Search for the cell housing the specified text and yield its (X, Y) center coordinate. 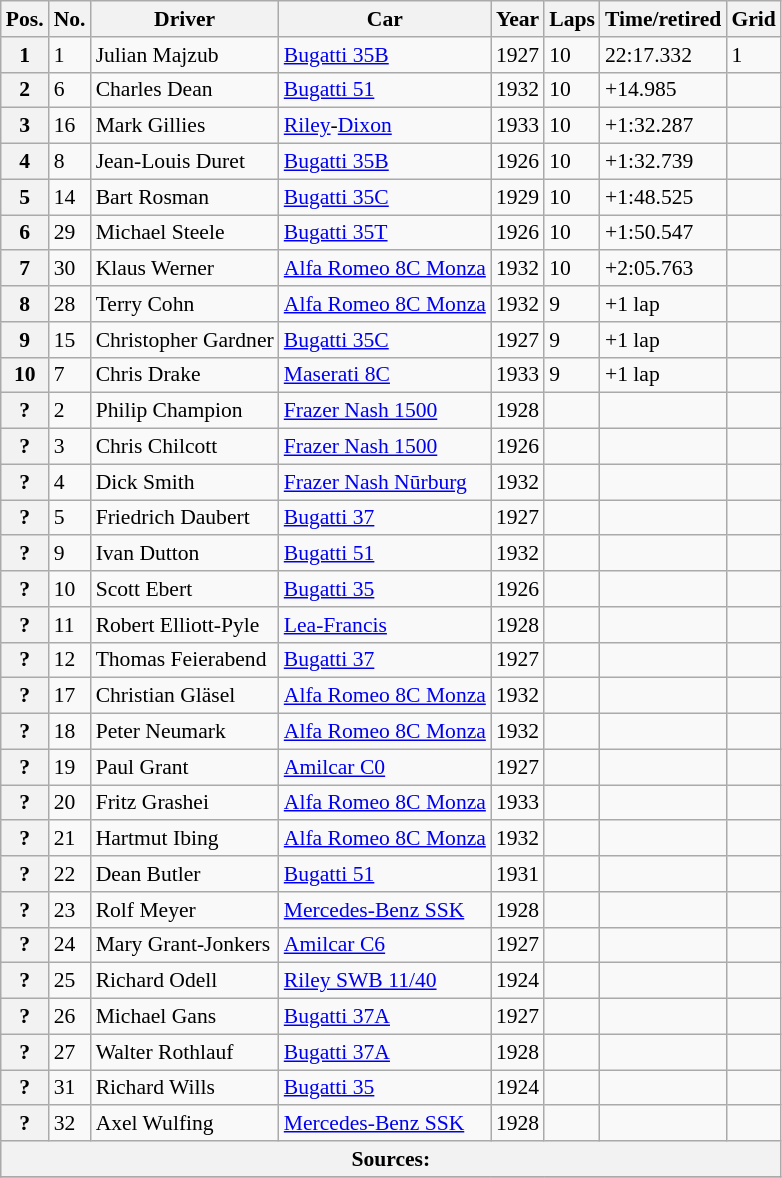
Laps (572, 19)
Philip Champion (185, 411)
Time/retired (663, 19)
1929 (518, 197)
23 (70, 910)
Maserati 8C (385, 375)
Richard Wills (185, 1088)
31 (70, 1088)
Axel Wulfing (185, 1124)
32 (70, 1124)
25 (70, 981)
Sources: (391, 1159)
Mark Gillies (185, 126)
+1:32.287 (663, 126)
Chris Chilcott (185, 447)
19 (70, 767)
17 (70, 696)
Car (385, 19)
14 (70, 197)
Richard Odell (185, 981)
Dean Butler (185, 874)
18 (70, 732)
Amilcar C6 (385, 945)
20 (70, 803)
Dick Smith (185, 482)
Scott Ebert (185, 589)
Terry Cohn (185, 304)
24 (70, 945)
Chris Drake (185, 375)
No. (70, 19)
Year (518, 19)
Christian Gläsel (185, 696)
Riley SWB 11/40 (385, 981)
Michael Gans (185, 1017)
Mary Grant-Jonkers (185, 945)
21 (70, 839)
Lea-Francis (385, 625)
27 (70, 1052)
Frazer Nash Nūrburg (385, 482)
Thomas Feierabend (185, 660)
Klaus Werner (185, 269)
30 (70, 269)
Hartmut Ibing (185, 839)
Amilcar C0 (385, 767)
16 (70, 126)
Charles Dean (185, 90)
22 (70, 874)
+1:32.739 (663, 162)
12 (70, 660)
28 (70, 304)
Christopher Gardner (185, 340)
Robert Elliott-Pyle (185, 625)
Riley-Dixon (385, 126)
Bart Rosman (185, 197)
26 (70, 1017)
15 (70, 340)
Paul Grant (185, 767)
Walter Rothlauf (185, 1052)
Ivan Dutton (185, 554)
Friedrich Daubert (185, 518)
22:17.332 (663, 55)
Pos. (25, 19)
+1:50.547 (663, 233)
+2:05.763 (663, 269)
Bugatti 35T (385, 233)
Grid (754, 19)
Rolf Meyer (185, 910)
+14.985 (663, 90)
Jean-Louis Duret (185, 162)
Julian Majzub (185, 55)
29 (70, 233)
Michael Steele (185, 233)
1931 (518, 874)
Driver (185, 19)
+1:48.525 (663, 197)
11 (70, 625)
Peter Neumark (185, 732)
Fritz Grashei (185, 803)
